Identify which cell holds the provided text, then report its (X, Y) central coordinate. 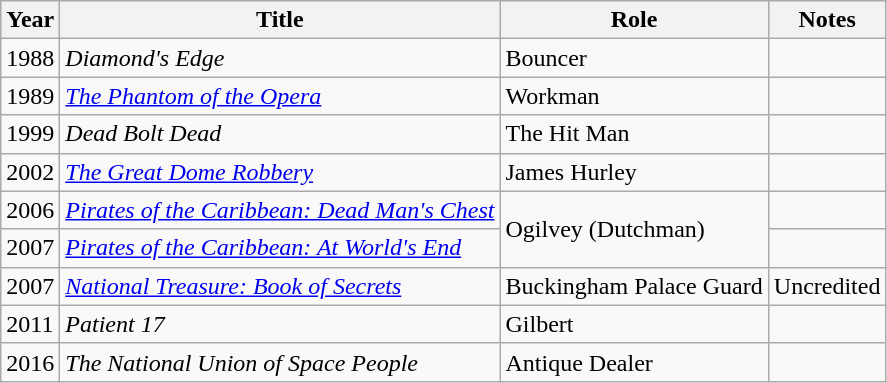
2002 (30, 172)
Workman (634, 96)
The Great Dome Robbery (280, 172)
Antique Dealer (634, 362)
Uncredited (827, 286)
Bouncer (634, 58)
Pirates of the Caribbean: Dead Man's Chest (280, 210)
1989 (30, 96)
2016 (30, 362)
Diamond's Edge (280, 58)
Role (634, 20)
Dead Bolt Dead (280, 134)
National Treasure: Book of Secrets (280, 286)
Pirates of the Caribbean: At World's End (280, 248)
1999 (30, 134)
2011 (30, 324)
Ogilvey (Dutchman) (634, 229)
Year (30, 20)
Gilbert (634, 324)
The National Union of Space People (280, 362)
James Hurley (634, 172)
1988 (30, 58)
The Phantom of the Opera (280, 96)
The Hit Man (634, 134)
Patient 17 (280, 324)
2006 (30, 210)
Notes (827, 20)
Title (280, 20)
Buckingham Palace Guard (634, 286)
